Output the [X, Y] coordinate of the center of the cell containing the given text.  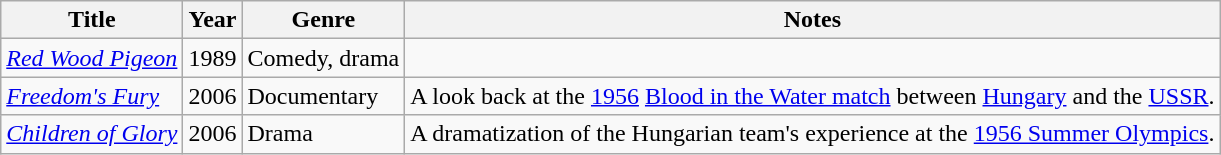
A dramatization of the Hungarian team's experience at the 1956 Summer Olympics. [812, 134]
Documentary [324, 96]
Red Wood Pigeon [92, 58]
Genre [324, 20]
Drama [324, 134]
Children of Glory [92, 134]
1989 [212, 58]
Notes [812, 20]
Comedy, drama [324, 58]
A look back at the 1956 Blood in the Water match between Hungary and the USSR. [812, 96]
Freedom's Fury [92, 96]
Year [212, 20]
Title [92, 20]
